Pinpoint the cell where the given text exists, returning its [x, y] midpoint coordinate. 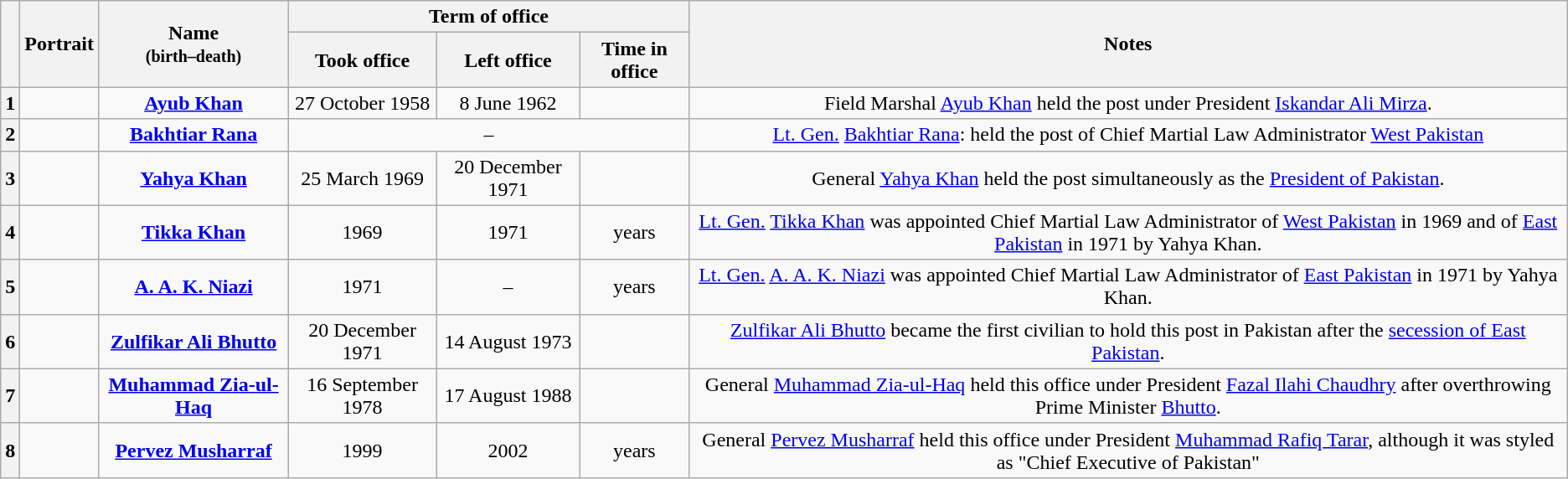
14 August 1973 [508, 342]
Name(birth–death) [193, 44]
2002 [508, 451]
Took office [363, 60]
General Yahya Khan held the post simultaneously as the President of Pakistan. [1127, 178]
Lt. Gen. A. A. K. Niazi was appointed Chief Martial Law Administrator of East Pakistan in 1971 by Yahya Khan. [1127, 286]
7 [10, 395]
1999 [363, 451]
Tikka Khan [193, 233]
Zulfikar Ali Bhutto became the first civilian to hold this post in Pakistan after the secession of East Pakistan. [1127, 342]
8 [10, 451]
6 [10, 342]
Portrait [59, 44]
17 August 1988 [508, 395]
Field Marshal Ayub Khan held the post under President Iskandar Ali Mirza. [1127, 103]
Term of office [489, 17]
Ayub Khan [193, 103]
Lt. Gen. Bakhtiar Rana: held the post of Chief Martial Law Administrator West Pakistan [1127, 135]
Muhammad Zia-ul-Haq [193, 395]
1 [10, 103]
2 [10, 135]
Notes [1127, 44]
A. A. K. Niazi [193, 286]
25 March 1969 [363, 178]
4 [10, 233]
General Muhammad Zia-ul-Haq held this office under President Fazal Ilahi Chaudhry after overthrowing Prime Minister Bhutto. [1127, 395]
Bakhtiar Rana [193, 135]
3 [10, 178]
1969 [363, 233]
General Pervez Musharraf held this office under President Muhammad Rafiq Tarar, although it was styled as "Chief Executive of Pakistan" [1127, 451]
5 [10, 286]
Pervez Musharraf [193, 451]
Zulfikar Ali Bhutto [193, 342]
Left office [508, 60]
27 October 1958 [363, 103]
Time in office [634, 60]
16 September 1978 [363, 395]
Yahya Khan [193, 178]
8 June 1962 [508, 103]
Lt. Gen. Tikka Khan was appointed Chief Martial Law Administrator of West Pakistan in 1969 and of East Pakistan in 1971 by Yahya Khan. [1127, 233]
